Determine the [X, Y] coordinate at the center of the cell enclosing the given text.  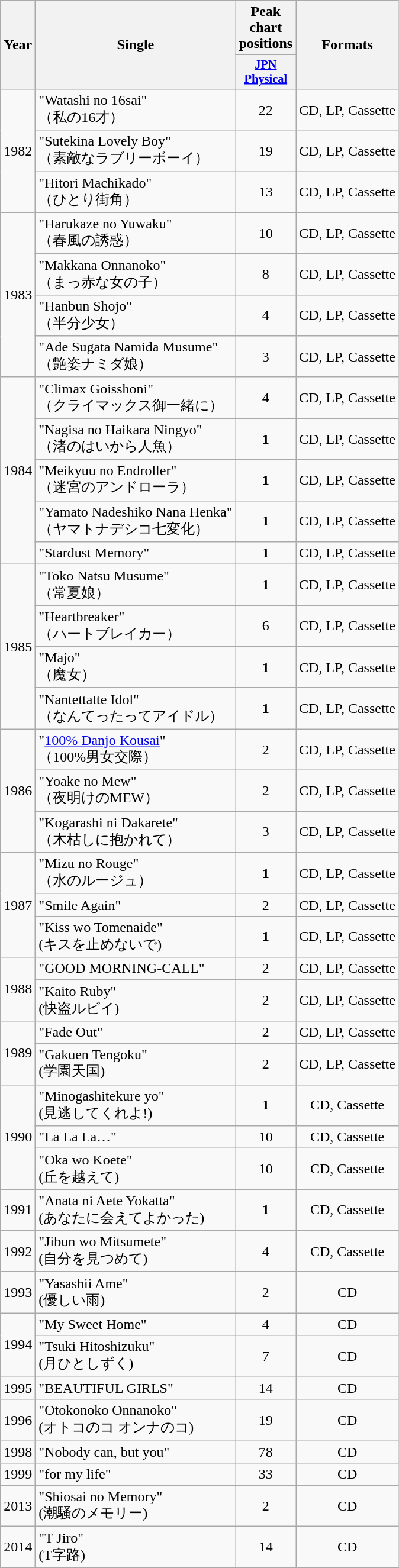
1987 [18, 905]
"Kiss wo Tomenaide" (キスを止めないで) [136, 937]
1998 [18, 1451]
1982 [18, 150]
"Fade Out" [136, 1032]
"La La La…" [136, 1137]
"Mizu no Rouge"（水のルージュ） [136, 873]
13 [266, 192]
"Toko Natsu Musume"（常夏娘） [136, 585]
"Climax Goisshoni"（クライマックス御一緒に） [136, 398]
"Nagisa no Haikara Ningyo"（渚のはいから人魚） [136, 439]
"Harukaze no Yuwaku"（春風の誘惑） [136, 233]
"Stardust Memory" [136, 553]
1989 [18, 1053]
"Yoake no Mew"（夜明けのMEW） [136, 791]
JPNPhysical [266, 72]
Formats [347, 45]
1995 [18, 1388]
1991 [18, 1210]
1999 [18, 1474]
1983 [18, 295]
"Heartbreaker"（ハートブレイカー） [136, 626]
"Sutekina Lovely Boy"（素敵なラブリーボーイ） [136, 151]
2014 [18, 1547]
Year [18, 45]
"Meikyuu no Endroller"（迷宮のアンドローラ） [136, 480]
"Otokonoko Onnanoko" (オトコのコ オンナのコ) [136, 1420]
"Smile Again" [136, 905]
78 [266, 1451]
"Minogashitekure yo" (見逃してくれよ!) [136, 1105]
"Oka wo Koete" (丘を越えて) [136, 1169]
"Majo"（魔女） [136, 667]
1985 [18, 647]
1993 [18, 1292]
"T Jiro" (T字路) [136, 1547]
6 [266, 626]
"100% Danjo Kousai"（100%男女交際） [136, 750]
1990 [18, 1137]
"Makkana Onnanoko"（まっ赤な女の子） [136, 275]
Peak chart positions [266, 28]
2013 [18, 1506]
"Jibun wo Mitsumete" (自分を見つめて) [136, 1251]
1992 [18, 1251]
"for my life" [136, 1474]
"Yamato Nadeshiko Nana Henka"（ヤマトナデシコ七変化） [136, 521]
"Nobody can, but you" [136, 1451]
"Watashi no 16sai"（私の16才） [136, 109]
33 [266, 1474]
"Gakuen Tengoku" (学園天国) [136, 1064]
"Yasashii Ame" (優しい雨) [136, 1292]
"Anata ni Aete Yokatta" (あなたに会えてよかった) [136, 1210]
"GOOD MORNING-CALL" [136, 969]
7 [266, 1356]
1994 [18, 1345]
"My Sweet Home" [136, 1324]
1988 [18, 989]
"Hanbun Shojo"（半分少女） [136, 315]
"Kaito Ruby" (快盗ルビイ) [136, 1001]
1996 [18, 1420]
"Kogarashi ni Dakarete"（木枯しに抱かれて） [136, 832]
"Hitori Machikado"（ひとり街角） [136, 192]
"Ade Sugata Namida Musume"（艶姿ナミダ娘） [136, 357]
"BEAUTIFUL GIRLS" [136, 1388]
22 [266, 109]
1986 [18, 791]
Single [136, 45]
"Shiosai no Memory" (潮騒のメモリー) [136, 1506]
8 [266, 275]
"Nantettatte Idol"（なんてったってアイドル） [136, 708]
1984 [18, 470]
"Tsuki Hitoshizuku" (月ひとしずく) [136, 1356]
